Search for the cell housing the specified text and yield its (X, Y) center coordinate. 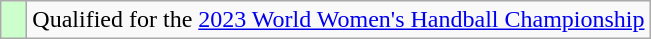
Qualified for the 2023 World Women's Handball Championship (338, 20)
